Extract the [x, y] coordinate from the center of the cell holding the provided text.  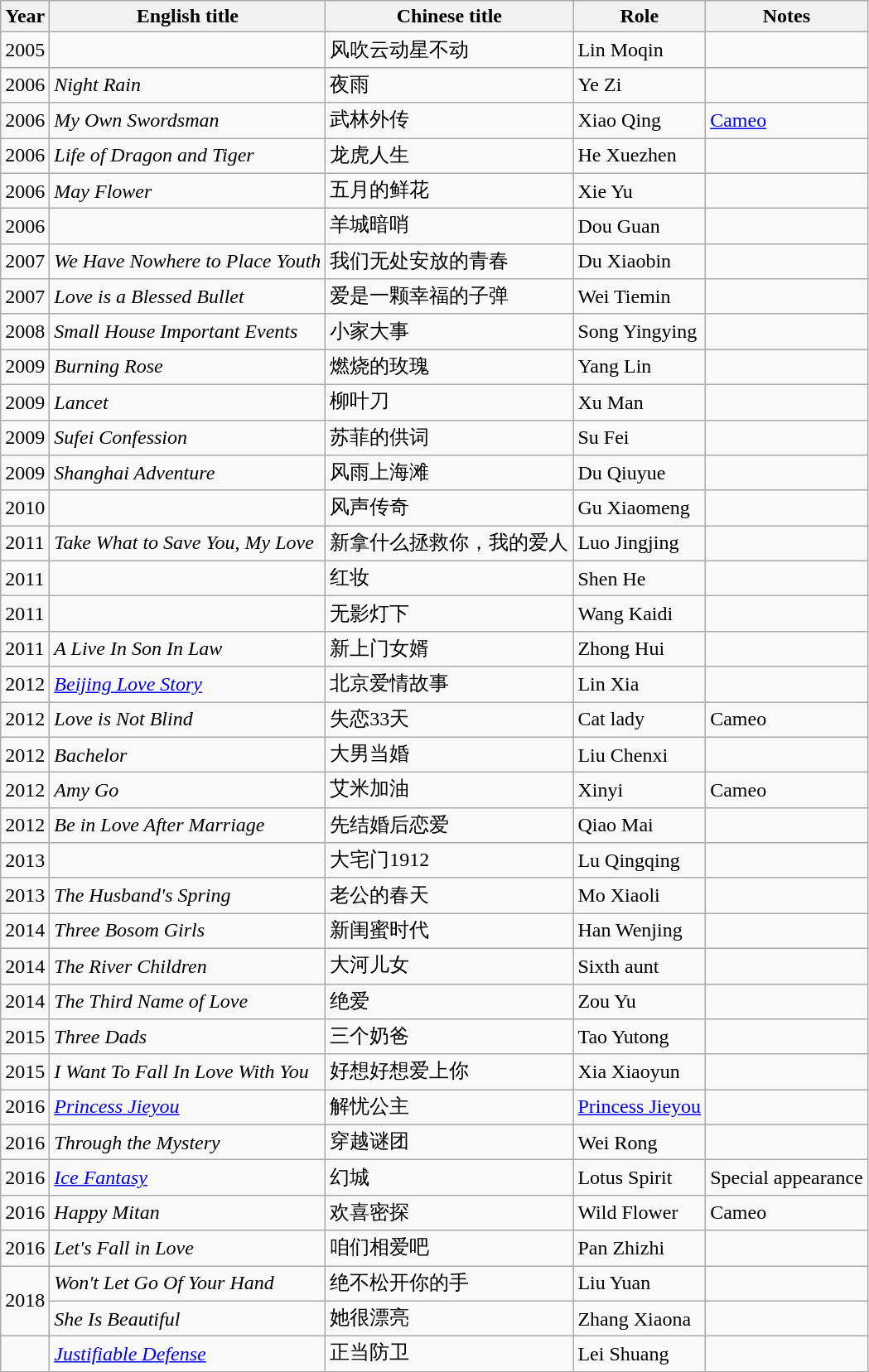
新上门女婿 [449, 649]
艾米加油 [449, 790]
Small House Important Events [187, 331]
Ye Zi [640, 84]
He Xuezhen [640, 156]
Xinyi [640, 790]
Su Fei [640, 437]
北京爱情故事 [449, 684]
Beijing Love Story [187, 684]
2018 [25, 1300]
Notes [787, 17]
柳叶刀 [449, 402]
Bachelor [187, 755]
Song Yingying [640, 331]
Lotus Spirit [640, 1177]
大宅门1912 [449, 861]
Wei Rong [640, 1143]
Yang Lin [640, 368]
羊城暗哨 [449, 227]
风雨上海滩 [449, 474]
She Is Beautiful [187, 1318]
The Third Name of Love [187, 1002]
Year [25, 17]
Qiao Mai [640, 825]
English title [187, 17]
失恋33天 [449, 720]
她很漂亮 [449, 1318]
2005 [25, 50]
Be in Love After Marriage [187, 825]
Luo Jingjing [640, 543]
Chinese title [449, 17]
龙虎人生 [449, 156]
先结婚后恋爱 [449, 825]
Wei Tiemin [640, 296]
老公的春天 [449, 896]
小家大事 [449, 331]
Sixth aunt [640, 965]
好想好想爱上你 [449, 1071]
我们无处安放的青春 [449, 262]
Justifiable Defense [187, 1355]
May Flower [187, 190]
解忧公主 [449, 1108]
Love is a Blessed Bullet [187, 296]
咱们相爱吧 [449, 1249]
2008 [25, 331]
A Live In Son In Law [187, 649]
风吹云动星不动 [449, 50]
Cat lady [640, 720]
Won't Let Go Of Your Hand [187, 1283]
三个奶爸 [449, 1037]
Three Bosom Girls [187, 931]
Wild Flower [640, 1212]
Han Wenjing [640, 931]
Shen He [640, 578]
燃烧的玫瑰 [449, 368]
苏菲的供词 [449, 437]
We Have Nowhere to Place Youth [187, 262]
Lu Qingqing [640, 861]
Du Xiaobin [640, 262]
Lancet [187, 402]
Through the Mystery [187, 1143]
大男当婚 [449, 755]
Let's Fall in Love [187, 1249]
My Own Swordsman [187, 121]
Three Dads [187, 1037]
五月的鲜花 [449, 190]
红妆 [449, 578]
Dou Guan [640, 227]
Pan Zhizhi [640, 1249]
Xie Yu [640, 190]
夜雨 [449, 84]
Liu Yuan [640, 1283]
新闺蜜时代 [449, 931]
绝不松开你的手 [449, 1283]
Burning Rose [187, 368]
爱是一颗幸福的子弹 [449, 296]
Liu Chenxi [640, 755]
Zou Yu [640, 1002]
幻城 [449, 1177]
I Want To Fall In Love With You [187, 1071]
Sufei Confession [187, 437]
Role [640, 17]
Xu Man [640, 402]
Lin Xia [640, 684]
Xia Xiaoyun [640, 1071]
绝爱 [449, 1002]
Life of Dragon and Tiger [187, 156]
Ice Fantasy [187, 1177]
穿越谜团 [449, 1143]
The Husband's Spring [187, 896]
Lei Shuang [640, 1355]
Wang Kaidi [640, 614]
Tao Yutong [640, 1037]
2010 [25, 508]
大河儿女 [449, 965]
Du Qiuyue [640, 474]
Shanghai Adventure [187, 474]
The River Children [187, 965]
Happy Mitan [187, 1212]
无影灯下 [449, 614]
新拿什么拯救你，我的爱人 [449, 543]
Amy Go [187, 790]
正当防卫 [449, 1355]
Love is Not Blind [187, 720]
风声传奇 [449, 508]
Zhong Hui [640, 649]
Lin Moqin [640, 50]
Mo Xiaoli [640, 896]
欢喜密探 [449, 1212]
Special appearance [787, 1177]
Xiao Qing [640, 121]
Zhang Xiaona [640, 1318]
Take What to Save You, My Love [187, 543]
Gu Xiaomeng [640, 508]
Night Rain [187, 84]
武林外传 [449, 121]
